Locate the cell with the specified text and output its [x, y] center coordinate. 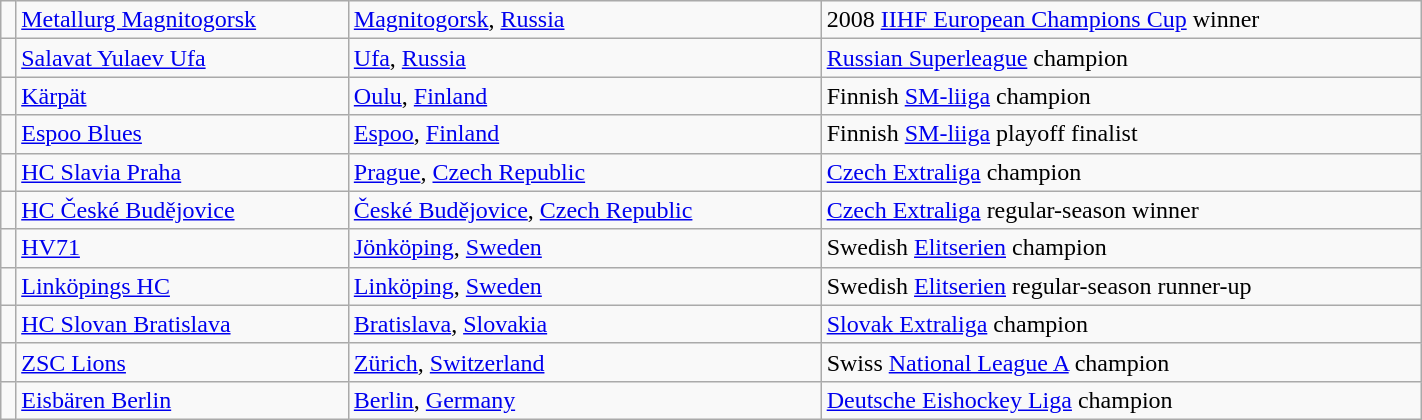
Ufa, Russia [584, 58]
HC České Budějovice [182, 210]
HC Slavia Praha [182, 172]
Russian Superleague champion [1121, 58]
Swedish Elitserien regular-season runner-up [1121, 286]
HV71 [182, 248]
Swiss National League A champion [1121, 362]
Eisbären Berlin [182, 400]
Finnish SM-liiga champion [1121, 96]
Prague, Czech Republic [584, 172]
Metallurg Magnitogorsk [182, 20]
Zürich, Switzerland [584, 362]
České Budějovice, Czech Republic [584, 210]
2008 IIHF European Champions Cup winner [1121, 20]
Espoo, Finland [584, 134]
Kärpät [182, 96]
Salavat Yulaev Ufa [182, 58]
ZSC Lions [182, 362]
Linköping, Sweden [584, 286]
Jönköping, Sweden [584, 248]
Linköpings HC [182, 286]
Deutsche Eishockey Liga champion [1121, 400]
HC Slovan Bratislava [182, 324]
Finnish SM-liiga playoff finalist [1121, 134]
Czech Extraliga champion [1121, 172]
Czech Extraliga regular-season winner [1121, 210]
Slovak Extraliga champion [1121, 324]
Berlin, Germany [584, 400]
Swedish Elitserien champion [1121, 248]
Magnitogorsk, Russia [584, 20]
Oulu, Finland [584, 96]
Espoo Blues [182, 134]
Bratislava, Slovakia [584, 324]
